Capture the cell that displays the provided text and extract its [X, Y] central coordinate. 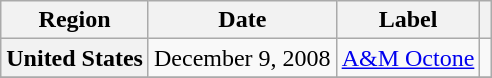
Label [408, 20]
Region [75, 20]
A&M Octone [408, 58]
Date [242, 20]
December 9, 2008 [242, 58]
United States [75, 58]
